Determine the (x, y) coordinate at the center of the cell enclosing the given text.  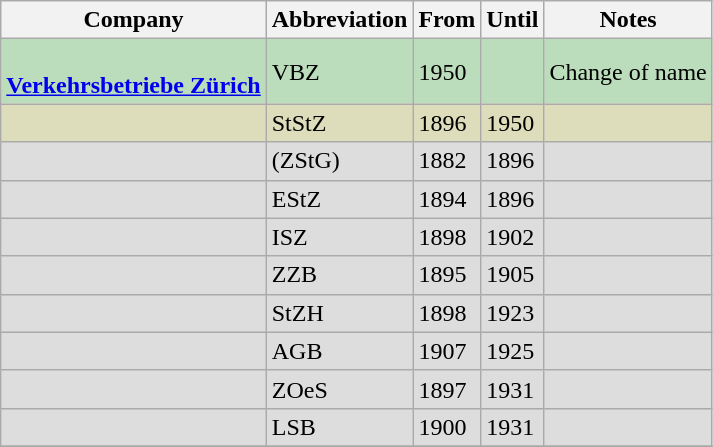
1895 (447, 275)
VBZ (340, 72)
1925 (512, 351)
StStZ (340, 123)
Notes (628, 20)
From (447, 20)
1882 (447, 161)
1902 (512, 237)
1907 (447, 351)
(ZStG) (340, 161)
Verkehrsbetriebe Zürich (134, 72)
ZOeS (340, 389)
1894 (447, 199)
ISZ (340, 237)
Company (134, 20)
StZH (340, 313)
Change of name (628, 72)
AGB (340, 351)
EStZ (340, 199)
1900 (447, 427)
Abbreviation (340, 20)
1905 (512, 275)
1897 (447, 389)
ZZB (340, 275)
1923 (512, 313)
LSB (340, 427)
Until (512, 20)
